Find where the given text appears and provide that cell's center as [X, Y] coordinate. 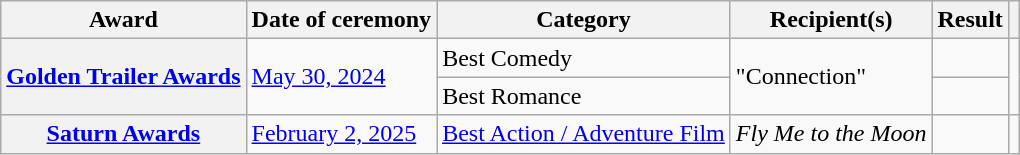
Best Action / Adventure Film [584, 134]
Date of ceremony [342, 20]
May 30, 2024 [342, 77]
Best Romance [584, 96]
Fly Me to the Moon [831, 134]
Category [584, 20]
February 2, 2025 [342, 134]
Award [124, 20]
Result [970, 20]
Saturn Awards [124, 134]
Best Comedy [584, 58]
"Connection" [831, 77]
Recipient(s) [831, 20]
Golden Trailer Awards [124, 77]
